Provide the (x, y) coordinate of the cell's center where the given text is located.  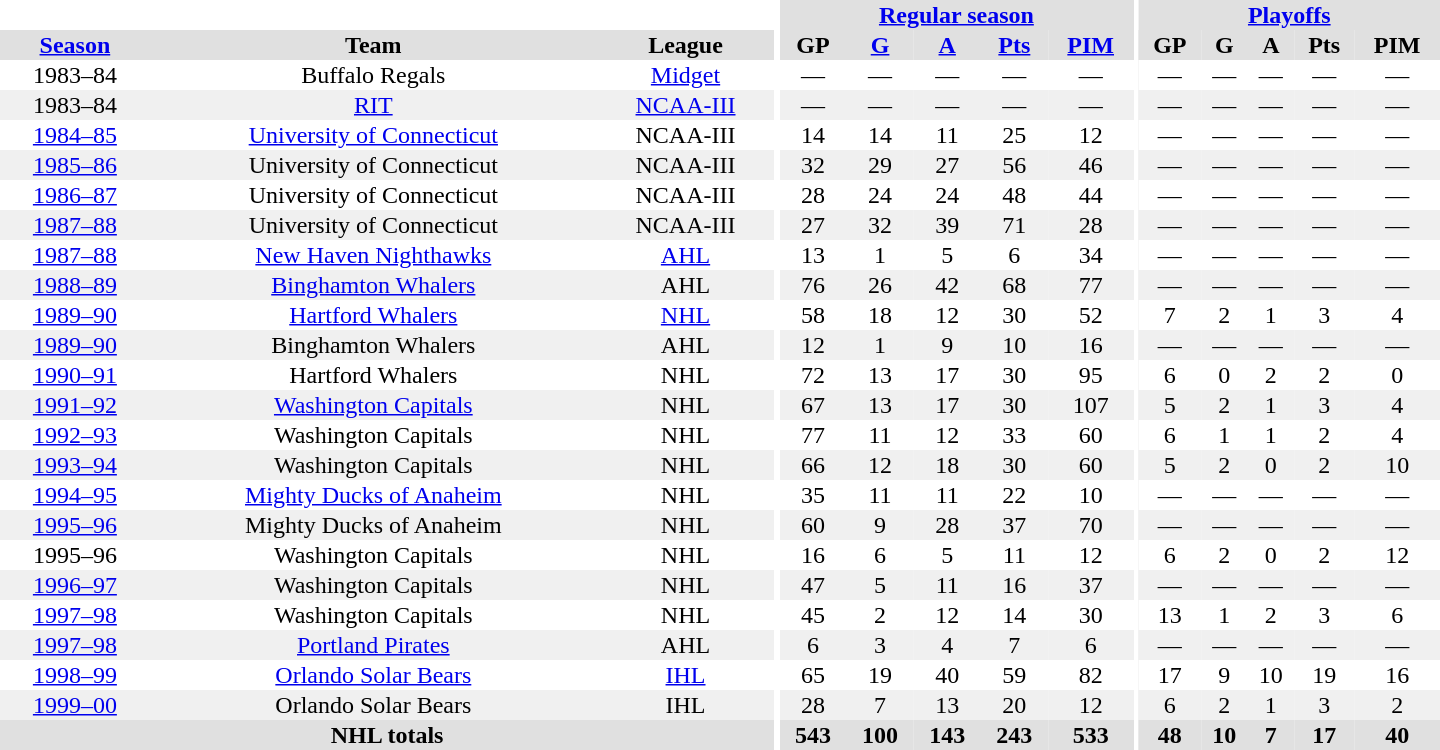
1988–89 (75, 285)
League (686, 45)
1990–91 (75, 375)
1998–99 (75, 675)
Season (75, 45)
26 (880, 285)
1991–92 (75, 405)
107 (1091, 405)
67 (812, 405)
1994–95 (75, 495)
Portland Pirates (374, 645)
NHL totals (387, 735)
533 (1091, 735)
58 (812, 315)
33 (1014, 435)
Team (374, 45)
56 (1014, 165)
46 (1091, 165)
82 (1091, 675)
143 (948, 735)
72 (812, 375)
New Haven Nighthawks (374, 255)
22 (1014, 495)
1999–00 (75, 705)
25 (1014, 135)
39 (948, 225)
Midget (686, 75)
95 (1091, 375)
543 (812, 735)
59 (1014, 675)
66 (812, 465)
1996–97 (75, 585)
100 (880, 735)
47 (812, 585)
65 (812, 675)
Playoffs (1290, 15)
1984–85 (75, 135)
243 (1014, 735)
34 (1091, 255)
42 (948, 285)
20 (1014, 705)
Regular season (956, 15)
44 (1091, 195)
RIT (374, 105)
29 (880, 165)
52 (1091, 315)
45 (812, 615)
35 (812, 495)
68 (1014, 285)
Buffalo Regals (374, 75)
71 (1014, 225)
70 (1091, 525)
1993–94 (75, 465)
1992–93 (75, 435)
76 (812, 285)
1986–87 (75, 195)
1985–86 (75, 165)
